Locate the cell with the specified text and output its [x, y] center coordinate. 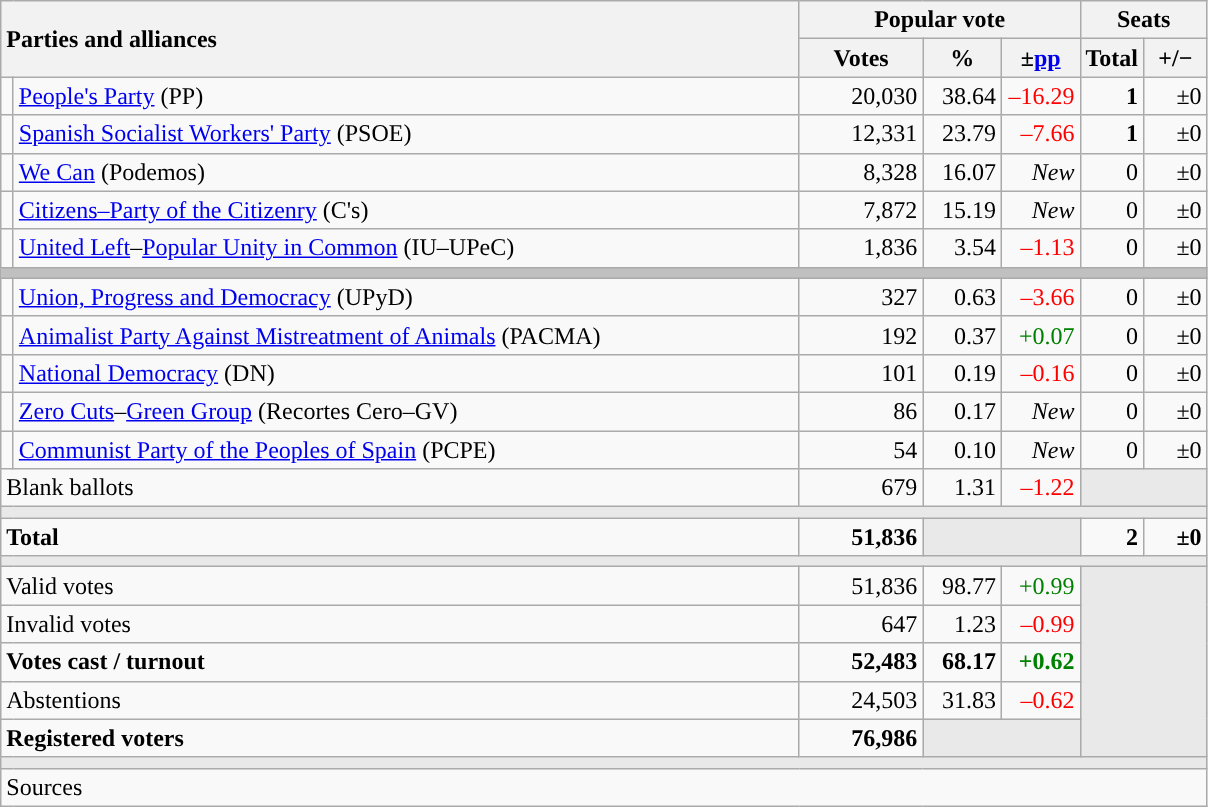
24,503 [861, 700]
–16.29 [1040, 96]
–0.62 [1040, 700]
1,836 [861, 248]
+0.99 [1040, 586]
–0.16 [1040, 373]
Sources [604, 787]
Valid votes [400, 586]
3.54 [962, 248]
86 [861, 411]
101 [861, 373]
Parties and alliances [400, 39]
1.31 [962, 488]
1.23 [962, 624]
+0.62 [1040, 662]
31.83 [962, 700]
0.10 [962, 449]
23.79 [962, 134]
Registered voters [400, 738]
Union, Progress and Democracy (UPyD) [406, 297]
Animalist Party Against Mistreatment of Animals (PACMA) [406, 335]
Votes cast / turnout [400, 662]
98.77 [962, 586]
–1.13 [1040, 248]
We Can (Podemos) [406, 172]
Votes [861, 58]
Communist Party of the Peoples of Spain (PCPE) [406, 449]
679 [861, 488]
National Democracy (DN) [406, 373]
Popular vote [940, 20]
0.19 [962, 373]
+0.07 [1040, 335]
±pp [1040, 58]
68.17 [962, 662]
8,328 [861, 172]
United Left–Popular Unity in Common (IU–UPeC) [406, 248]
+/− [1176, 58]
–0.99 [1040, 624]
54 [861, 449]
12,331 [861, 134]
Blank ballots [400, 488]
7,872 [861, 210]
% [962, 58]
16.07 [962, 172]
192 [861, 335]
Seats [1144, 20]
38.64 [962, 96]
15.19 [962, 210]
20,030 [861, 96]
–7.66 [1040, 134]
Citizens–Party of the Citizenry (C's) [406, 210]
0.37 [962, 335]
0.63 [962, 297]
Zero Cuts–Green Group (Recortes Cero–GV) [406, 411]
647 [861, 624]
52,483 [861, 662]
327 [861, 297]
0.17 [962, 411]
Invalid votes [400, 624]
2 [1112, 537]
–3.66 [1040, 297]
People's Party (PP) [406, 96]
–1.22 [1040, 488]
Abstentions [400, 700]
Spanish Socialist Workers' Party (PSOE) [406, 134]
76,986 [861, 738]
